Provide the (x, y) coordinate of the cell's center where the given text is located.  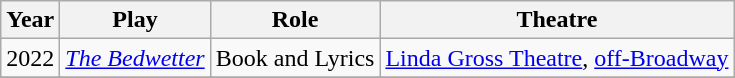
The Bedwetter (135, 58)
Book and Lyrics (295, 58)
Linda Gross Theatre, off-Broadway (557, 58)
Year (30, 20)
Theatre (557, 20)
Role (295, 20)
2022 (30, 58)
Play (135, 20)
